Determine the [x, y] coordinate at the center of the cell enclosing the given text.  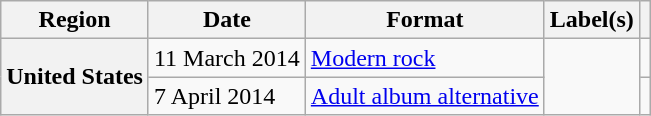
Modern rock [424, 58]
United States [75, 77]
Region [75, 20]
Date [226, 20]
11 March 2014 [226, 58]
Format [424, 20]
7 April 2014 [226, 96]
Adult album alternative [424, 96]
Label(s) [592, 20]
